Determine the [x, y] coordinate at the center of the cell enclosing the given text.  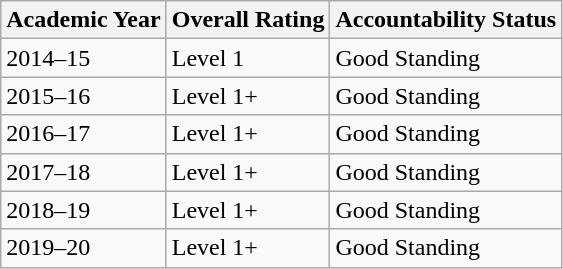
2014–15 [84, 58]
2019–20 [84, 248]
Overall Rating [248, 20]
Level 1 [248, 58]
2015–16 [84, 96]
2016–17 [84, 134]
2018–19 [84, 210]
Academic Year [84, 20]
2017–18 [84, 172]
Accountability Status [446, 20]
